Determine the (x, y) coordinate at the center of the cell enclosing the given text.  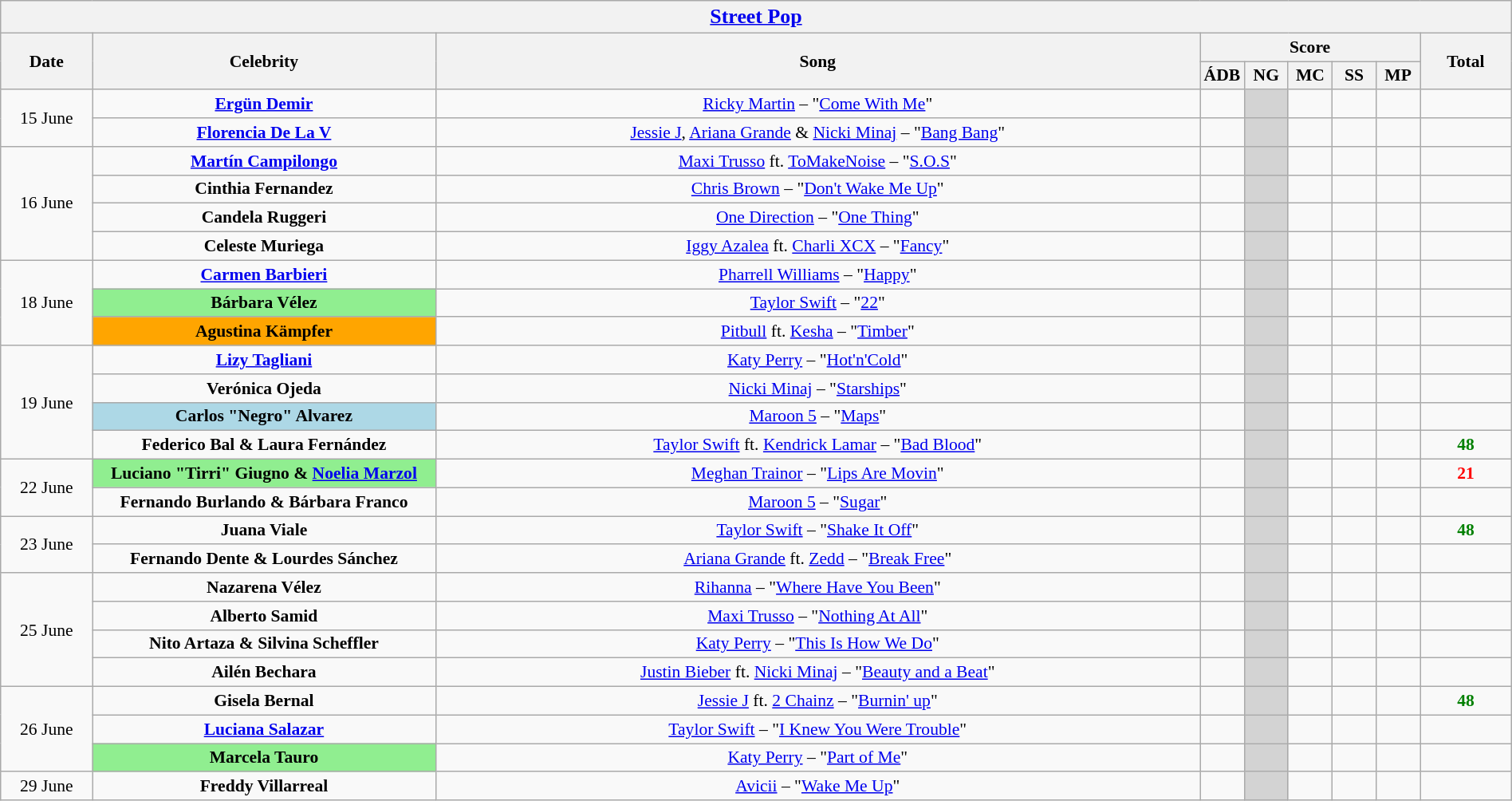
Carlos "Negro" Alvarez (264, 416)
Iggy Azalea ft. Charli XCX – "Fancy" (817, 247)
Jessie J, Ariana Grande & Nicki Minaj – "Bang Bang" (817, 132)
Cinthia Fernandez (264, 189)
Maxi Trusso ft. ToMakeNoise – "S.O.S" (817, 161)
Katy Perry – "Part of Me" (817, 758)
Marcela Tauro (264, 758)
Maroon 5 – "Sugar" (817, 502)
21 (1466, 474)
Taylor Swift – "I Knew You Were Trouble" (817, 729)
Agustina Kämpfer (264, 332)
23 June (46, 544)
Luciana Salazar (264, 729)
18 June (46, 303)
Fernando Dente & Lourdes Sánchez (264, 559)
Jessie J ft. 2 Chainz – "Burnin' up" (817, 701)
22 June (46, 488)
Maxi Trusso – "Nothing At All" (817, 616)
Freddy Villarreal (264, 787)
Florencia De La V (264, 132)
Gisela Bernal (264, 701)
25 June (46, 629)
MP (1399, 76)
Avicii – "Wake Me Up" (817, 787)
ÁDB (1222, 76)
Carmen Barbieri (264, 274)
19 June (46, 402)
NG (1266, 76)
Alberto Samid (264, 616)
Song (817, 61)
Taylor Swift – "Shake It Off" (817, 531)
Fernando Burlando & Bárbara Franco (264, 502)
One Direction – "One Thing" (817, 218)
Justin Bieber ft. Nicki Minaj – "Beauty and a Beat" (817, 673)
Katy Perry – "This Is How We Do" (817, 644)
Meghan Trainor – "Lips Are Movin" (817, 474)
Ricky Martin – "Come With Me" (817, 105)
Ailén Bechara (264, 673)
Rihanna – "Where Have You Been" (817, 587)
Chris Brown – "Don't Wake Me Up" (817, 189)
Pitbull ft. Kesha – "Timber" (817, 332)
Total (1466, 61)
Pharrell Williams – "Happy" (817, 274)
Nazarena Vélez (264, 587)
Date (46, 61)
Federico Bal & Laura Fernández (264, 445)
Street Pop (756, 17)
Nito Artaza & Silvina Scheffler (264, 644)
Candela Ruggeri (264, 218)
Maroon 5 – "Maps" (817, 416)
Verónica Ojeda (264, 389)
Score (1309, 47)
Martín Campilongo (264, 161)
Juana Viale (264, 531)
MC (1309, 76)
Nicki Minaj – "Starships" (817, 389)
Taylor Swift – "22" (817, 303)
16 June (46, 203)
Ergün Demir (264, 105)
Katy Perry – "Hot'n'Cold" (817, 360)
Bárbara Vélez (264, 303)
Celeste Muriega (264, 247)
Celebrity (264, 61)
Lizy Tagliani (264, 360)
SS (1354, 76)
15 June (46, 118)
26 June (46, 729)
Luciano "Tirri" Giugno & Noelia Marzol (264, 474)
Taylor Swift ft. Kendrick Lamar – "Bad Blood" (817, 445)
29 June (46, 787)
Ariana Grande ft. Zedd – "Break Free" (817, 559)
